Pinpoint the cell where the given text exists, returning its (X, Y) midpoint coordinate. 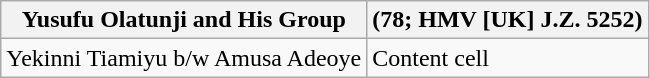
Content cell (508, 58)
Yusufu Olatunji and His Group (184, 20)
(78; HMV [UK] J.Z. 5252) (508, 20)
Yekinni Tiamiyu b/w Amusa Adeoye (184, 58)
